Scan for the cell matching the given text and deliver its [x, y] coordinate at center. 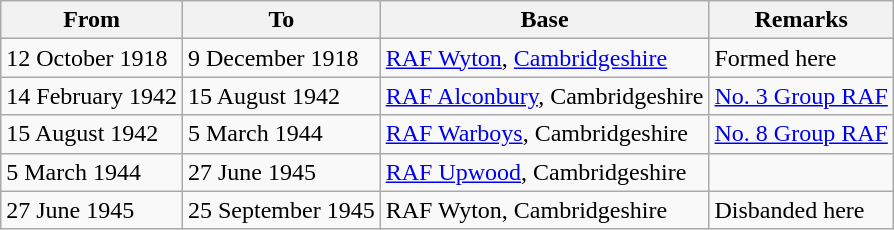
Formed here [801, 58]
25 September 1945 [281, 210]
To [281, 20]
9 December 1918 [281, 58]
Remarks [801, 20]
From [92, 20]
RAF Alconbury, Cambridgeshire [544, 96]
No. 8 Group RAF [801, 134]
RAF Warboys, Cambridgeshire [544, 134]
14 February 1942 [92, 96]
Disbanded here [801, 210]
No. 3 Group RAF [801, 96]
RAF Upwood, Cambridgeshire [544, 172]
12 October 1918 [92, 58]
Base [544, 20]
